Find where the given text appears and provide that cell's center as [x, y] coordinate. 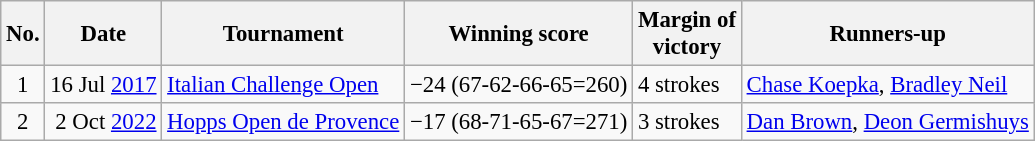
Winning score [519, 34]
16 Jul 2017 [104, 85]
Italian Challenge Open [284, 85]
Chase Koepka, Bradley Neil [888, 85]
2 Oct 2022 [104, 122]
4 strokes [688, 85]
Hopps Open de Provence [284, 122]
Date [104, 34]
Tournament [284, 34]
Dan Brown, Deon Germishuys [888, 122]
Margin ofvictory [688, 34]
Runners-up [888, 34]
−24 (67-62-66-65=260) [519, 85]
2 [23, 122]
3 strokes [688, 122]
No. [23, 34]
−17 (68-71-65-67=271) [519, 122]
1 [23, 85]
